Return the (x, y) coordinate for the center point of the cell that contains the specified text.  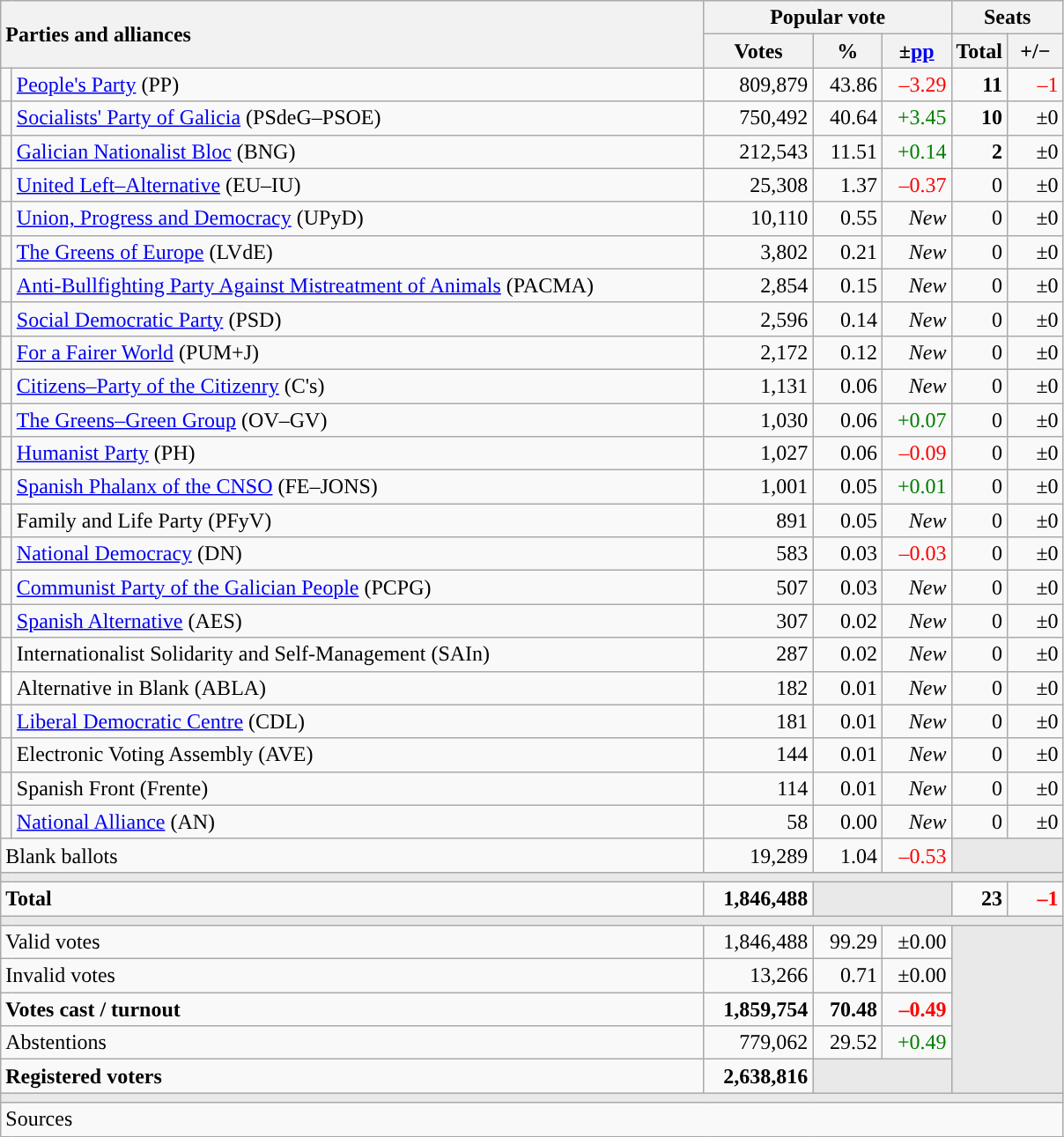
Citizens–Party of the Citizenry (C's) (358, 386)
2,172 (758, 352)
–3.29 (916, 85)
507 (758, 587)
2,854 (758, 285)
2,638,816 (758, 1076)
±pp (916, 51)
People's Party (PP) (358, 85)
Spanish Phalanx of the CNSO (FE–JONS) (358, 487)
114 (758, 788)
Abstentions (352, 1043)
11 (979, 85)
809,879 (758, 85)
99.29 (847, 942)
Blank ballots (352, 855)
2,596 (758, 319)
Electronic Voting Assembly (AVE) (358, 755)
10 (979, 118)
Votes cast / turnout (352, 1009)
Popular vote (828, 18)
144 (758, 755)
+/− (1036, 51)
2 (979, 151)
+0.07 (916, 420)
0.71 (847, 976)
0.15 (847, 285)
181 (758, 721)
58 (758, 822)
1.04 (847, 855)
1,001 (758, 487)
10,110 (758, 218)
Parties and alliances (352, 34)
Internationalist Solidarity and Self-Management (SAIn) (358, 654)
National Democracy (DN) (358, 554)
1,027 (758, 454)
Communist Party of the Galician People (PCPG) (358, 587)
25,308 (758, 185)
1,030 (758, 420)
Valid votes (352, 942)
Sources (532, 1119)
182 (758, 688)
–0.49 (916, 1009)
779,062 (758, 1043)
Alternative in Blank (ABLA) (358, 688)
+0.49 (916, 1043)
0.12 (847, 352)
Spanish Front (Frente) (358, 788)
Votes (758, 51)
–0.37 (916, 185)
11.51 (847, 151)
+3.45 (916, 118)
70.48 (847, 1009)
19,289 (758, 855)
Seats (1008, 18)
43.86 (847, 85)
0.55 (847, 218)
Social Democratic Party (PSD) (358, 319)
Spanish Alternative (AES) (358, 621)
–0.53 (916, 855)
Socialists' Party of Galicia (PSdeG–PSOE) (358, 118)
287 (758, 654)
The Greens–Green Group (OV–GV) (358, 420)
0.14 (847, 319)
1,131 (758, 386)
750,492 (758, 118)
The Greens of Europe (LVdE) (358, 252)
307 (758, 621)
Humanist Party (PH) (358, 454)
United Left–Alternative (EU–IU) (358, 185)
–0.03 (916, 554)
–0.09 (916, 454)
13,266 (758, 976)
583 (758, 554)
% (847, 51)
0.21 (847, 252)
0.00 (847, 822)
Invalid votes (352, 976)
Registered voters (352, 1076)
1.37 (847, 185)
212,543 (758, 151)
For a Fairer World (PUM+J) (358, 352)
Anti-Bullfighting Party Against Mistreatment of Animals (PACMA) (358, 285)
3,802 (758, 252)
National Alliance (AN) (358, 822)
29.52 (847, 1043)
23 (979, 898)
+0.14 (916, 151)
+0.01 (916, 487)
Family and Life Party (PFyV) (358, 521)
40.64 (847, 118)
Galician Nationalist Bloc (BNG) (358, 151)
Liberal Democratic Centre (CDL) (358, 721)
1,859,754 (758, 1009)
891 (758, 521)
Union, Progress and Democracy (UPyD) (358, 218)
